Capture the cell that displays the provided text and extract its [X, Y] central coordinate. 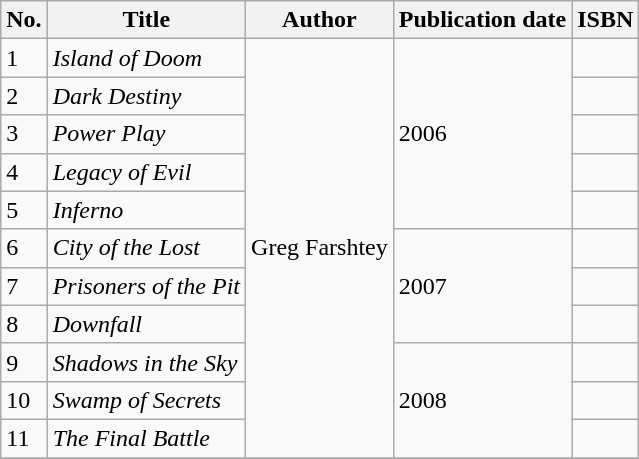
Dark Destiny [146, 96]
Shadows in the Sky [146, 362]
8 [24, 324]
Inferno [146, 210]
2 [24, 96]
2006 [482, 134]
Author [320, 20]
Prisoners of the Pit [146, 286]
Publication date [482, 20]
Greg Farshtey [320, 248]
2007 [482, 286]
No. [24, 20]
City of the Lost [146, 248]
5 [24, 210]
Power Play [146, 134]
11 [24, 438]
ISBN [606, 20]
9 [24, 362]
Island of Doom [146, 58]
Swamp of Secrets [146, 400]
Title [146, 20]
1 [24, 58]
2008 [482, 400]
The Final Battle [146, 438]
3 [24, 134]
10 [24, 400]
6 [24, 248]
7 [24, 286]
4 [24, 172]
Downfall [146, 324]
Legacy of Evil [146, 172]
